Pinpoint the cell where the given text exists, returning its [x, y] midpoint coordinate. 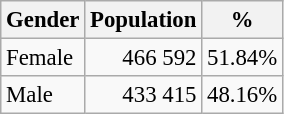
Population [144, 20]
433 415 [144, 95]
Male [43, 95]
48.16% [242, 95]
51.84% [242, 58]
Gender [43, 20]
% [242, 20]
466 592 [144, 58]
Female [43, 58]
